Return the (X, Y) coordinate for the center point of the cell that contains the specified text.  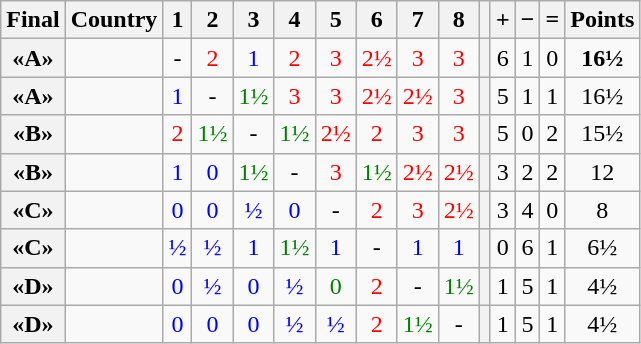
12 (602, 172)
15½ (602, 134)
+ (502, 20)
7 (418, 20)
Country (114, 20)
Final (33, 20)
− (528, 20)
= (552, 20)
Points (602, 20)
6½ (602, 248)
